Output the (x, y) coordinate of the center of the cell containing the given text.  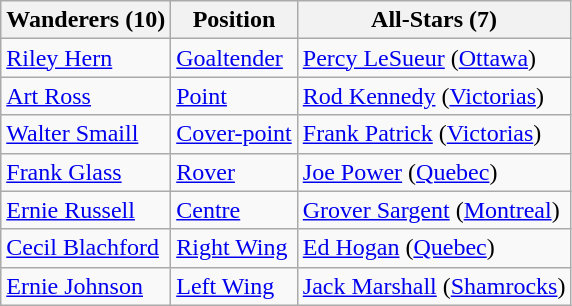
Goaltender (234, 58)
Riley Hern (86, 58)
Centre (234, 210)
Joe Power (Quebec) (434, 172)
Rod Kennedy (Victorias) (434, 96)
Ed Hogan (Quebec) (434, 248)
All-Stars (7) (434, 20)
Cover-point (234, 134)
Grover Sargent (Montreal) (434, 210)
Right Wing (234, 248)
Frank Patrick (Victorias) (434, 134)
Walter Smaill (86, 134)
Left Wing (234, 286)
Rover (234, 172)
Wanderers (10) (86, 20)
Ernie Russell (86, 210)
Frank Glass (86, 172)
Percy LeSueur (Ottawa) (434, 58)
Art Ross (86, 96)
Point (234, 96)
Position (234, 20)
Cecil Blachford (86, 248)
Jack Marshall (Shamrocks) (434, 286)
Ernie Johnson (86, 286)
